Determine the [X, Y] coordinate at the center of the cell enclosing the given text.  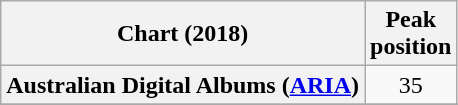
35 [411, 85]
Australian Digital Albums (ARIA) [183, 85]
Chart (2018) [183, 34]
Peakposition [411, 34]
